Return [X, Y] of the center of cell containing provided text 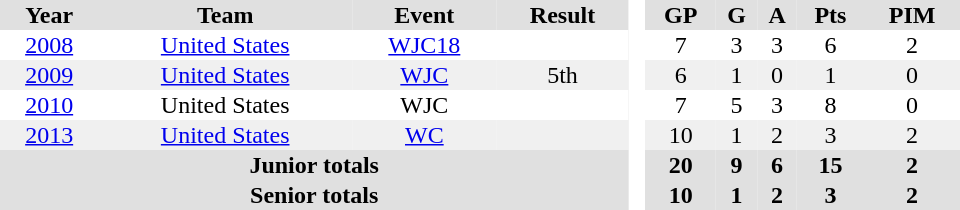
Result [563, 15]
Junior totals [314, 165]
9 [737, 165]
8 [830, 105]
5 [737, 105]
2009 [49, 75]
Team [225, 15]
Year [49, 15]
GP [681, 15]
20 [681, 165]
WC [424, 135]
15 [830, 165]
G [737, 15]
2010 [49, 105]
2008 [49, 45]
PIM [912, 15]
WJC18 [424, 45]
Event [424, 15]
5th [563, 75]
Pts [830, 15]
A [778, 15]
Senior totals [314, 195]
2013 [49, 135]
